Provide the (x, y) coordinate of the cell's center where the given text is located.  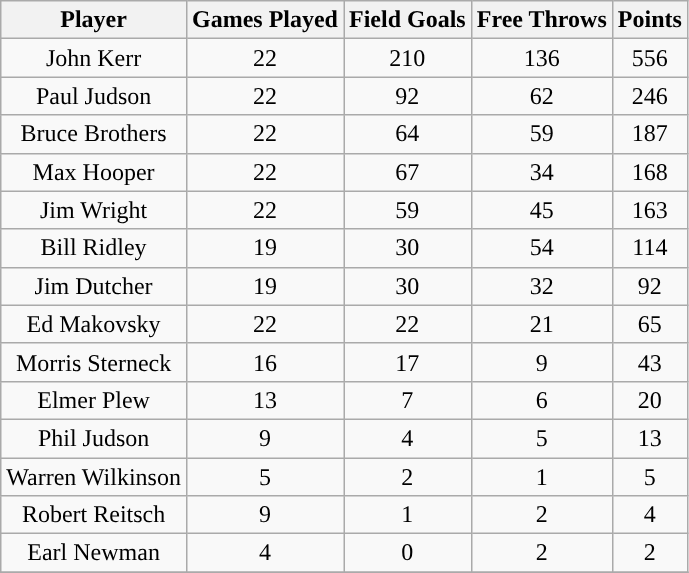
168 (650, 172)
556 (650, 58)
Elmer Plew (94, 400)
54 (542, 248)
163 (650, 210)
Warren Wilkinson (94, 477)
Morris Sterneck (94, 362)
246 (650, 96)
65 (650, 324)
Field Goals (408, 20)
64 (408, 134)
32 (542, 286)
67 (408, 172)
7 (408, 400)
17 (408, 362)
Earl Newman (94, 553)
Bill Ridley (94, 248)
16 (264, 362)
187 (650, 134)
45 (542, 210)
Games Played (264, 20)
136 (542, 58)
Bruce Brothers (94, 134)
210 (408, 58)
Ed Makovsky (94, 324)
0 (408, 553)
Points (650, 20)
62 (542, 96)
John Kerr (94, 58)
34 (542, 172)
20 (650, 400)
Phil Judson (94, 438)
Max Hooper (94, 172)
114 (650, 248)
Jim Dutcher (94, 286)
43 (650, 362)
Robert Reitsch (94, 515)
6 (542, 400)
Free Throws (542, 20)
Jim Wright (94, 210)
Paul Judson (94, 96)
21 (542, 324)
Player (94, 20)
